Output the (x, y) coordinate of the center of the cell containing the given text.  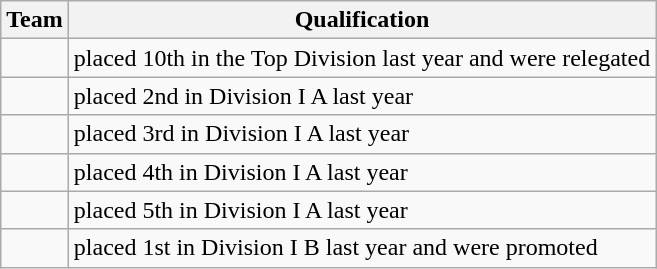
Qualification (362, 20)
placed 2nd in Division I A last year (362, 96)
placed 5th in Division I A last year (362, 210)
placed 4th in Division I A last year (362, 172)
placed 1st in Division I B last year and were promoted (362, 248)
Team (35, 20)
placed 3rd in Division I A last year (362, 134)
placed 10th in the Top Division last year and were relegated (362, 58)
